From the cell containing the given text, extract its center point as (x, y) coordinate. 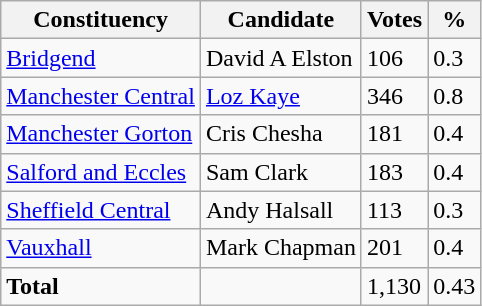
Loz Kaye (280, 96)
Salford and Eccles (101, 172)
106 (394, 58)
181 (394, 134)
% (454, 20)
Andy Halsall (280, 210)
Cris Chesha (280, 134)
Manchester Central (101, 96)
Total (101, 286)
Sheffield Central (101, 210)
Votes (394, 20)
183 (394, 172)
Constituency (101, 20)
1,130 (394, 286)
Candidate (280, 20)
0.8 (454, 96)
Sam Clark (280, 172)
Mark Chapman (280, 248)
0.43 (454, 286)
346 (394, 96)
Manchester Gorton (101, 134)
201 (394, 248)
David A Elston (280, 58)
113 (394, 210)
Bridgend (101, 58)
Vauxhall (101, 248)
